Return [x, y] of the center of cell containing provided text 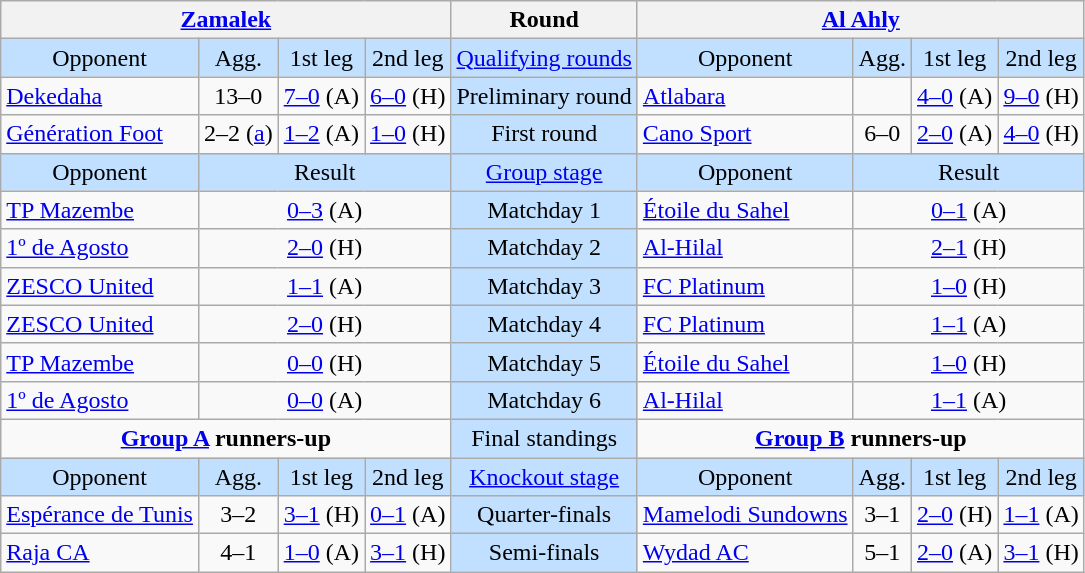
Espérance de Tunis [100, 515]
13–0 [238, 96]
Mamelodi Sundowns [745, 515]
5–1 [882, 553]
6–0 [882, 134]
0–3 (A) [324, 210]
Round [544, 20]
4–1 [238, 553]
Cano Sport [745, 134]
Dekedaha [100, 96]
Qualifying rounds [544, 58]
3–2 [238, 515]
Group B runners-up [860, 438]
Group A runners-up [226, 438]
0–0 (H) [324, 362]
3–1 [882, 515]
Knockout stage [544, 477]
2–2 (a) [238, 134]
Quarter-finals [544, 515]
0–0 (A) [324, 400]
Raja CA [100, 553]
Preliminary round [544, 96]
1–2 (A) [321, 134]
Semi-finals [544, 553]
2–1 (H) [968, 248]
Génération Foot [100, 134]
9–0 (H) [1041, 96]
Zamalek [226, 20]
7–0 (A) [321, 96]
Wydad AC [745, 553]
Matchday 3 [544, 286]
Matchday 6 [544, 400]
Matchday 1 [544, 210]
Matchday 5 [544, 362]
Final standings [544, 438]
Al Ahly [860, 20]
4–0 (A) [954, 96]
4–0 (H) [1041, 134]
Matchday 4 [544, 324]
Atlabara [745, 96]
6–0 (H) [408, 96]
1–0 (A) [321, 553]
First round [544, 134]
Group stage [544, 172]
Matchday 2 [544, 248]
